Scan for the cell matching the given text and deliver its [x, y] coordinate at center. 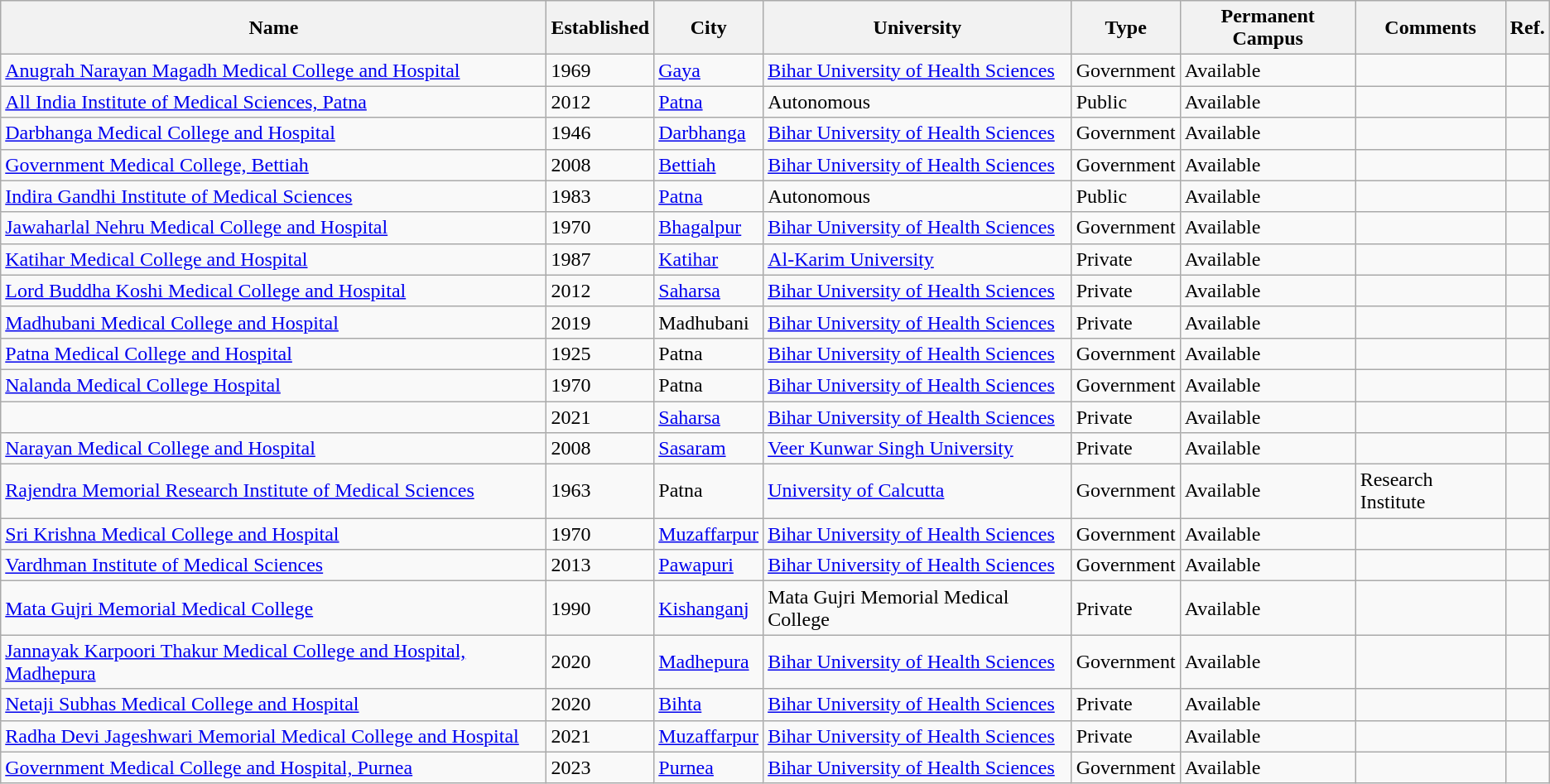
Jannayak Karpoori Thakur Medical College and Hospital, Madhepura [273, 662]
Veer Kunwar Singh University [917, 449]
Research Institute [1431, 492]
Name [273, 28]
Radha Devi Jageshwari Memorial Medical College and Hospital [273, 736]
1969 [600, 70]
1946 [600, 133]
Nalanda Medical College Hospital [273, 385]
Vardhman Institute of Medical Sciences [273, 565]
Sasaram [709, 449]
Lord Buddha Koshi Medical College and Hospital [273, 291]
Katihar Medical College and Hospital [273, 259]
Darbhanga [709, 133]
Rajendra Memorial Research Institute of Medical Sciences [273, 492]
City [709, 28]
Bhagalpur [709, 228]
All India Institute of Medical Sciences, Patna [273, 102]
University [917, 28]
Darbhanga Medical College and Hospital [273, 133]
Al-Karim University [917, 259]
Government Medical College and Hospital, Purnea [273, 767]
Purnea [709, 767]
Anugrah Narayan Magadh Medical College and Hospital [273, 70]
1983 [600, 196]
University of Calcutta [917, 492]
1963 [600, 492]
2023 [600, 767]
1987 [600, 259]
Narayan Medical College and Hospital [273, 449]
Patna Medical College and Hospital [273, 354]
2013 [600, 565]
Bettiah [709, 165]
Netaji Subhas Medical College and Hospital [273, 705]
Established [600, 28]
Madhepura [709, 662]
Katihar [709, 259]
Government Medical College, Bettiah [273, 165]
Ref. [1527, 28]
Pawapuri [709, 565]
Sri Krishna Medical College and Hospital [273, 534]
Indira Gandhi Institute of Medical Sciences [273, 196]
Permanent Campus [1268, 28]
2019 [600, 322]
Comments [1431, 28]
Madhubani Medical College and Hospital [273, 322]
Bihta [709, 705]
1925 [600, 354]
Type [1126, 28]
Gaya [709, 70]
1990 [600, 608]
Madhubani [709, 322]
Kishanganj [709, 608]
Jawaharlal Nehru Medical College and Hospital [273, 228]
